Provide the [x, y] coordinate of the cell's center where the given text is located.  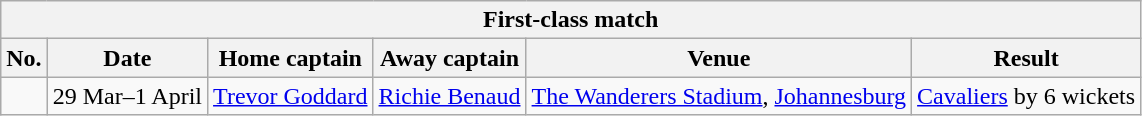
Away captain [450, 58]
Home captain [290, 58]
No. [24, 58]
Trevor Goddard [290, 96]
Venue [719, 58]
29 Mar–1 April [127, 96]
Date [127, 58]
First-class match [571, 20]
The Wanderers Stadium, Johannesburg [719, 96]
Cavaliers by 6 wickets [1026, 96]
Result [1026, 58]
Richie Benaud [450, 96]
